From the cell containing the given text, extract its center point as (x, y) coordinate. 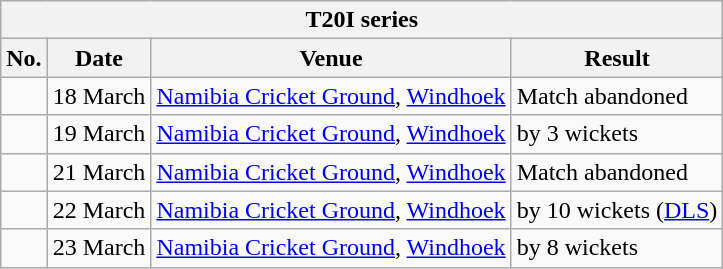
22 March (99, 210)
21 March (99, 172)
18 March (99, 96)
19 March (99, 134)
Result (617, 58)
Date (99, 58)
T20I series (362, 20)
No. (24, 58)
23 March (99, 248)
by 8 wickets (617, 248)
Venue (331, 58)
by 3 wickets (617, 134)
by 10 wickets (DLS) (617, 210)
